Extract the [x, y] coordinate from the center of the cell holding the provided text.  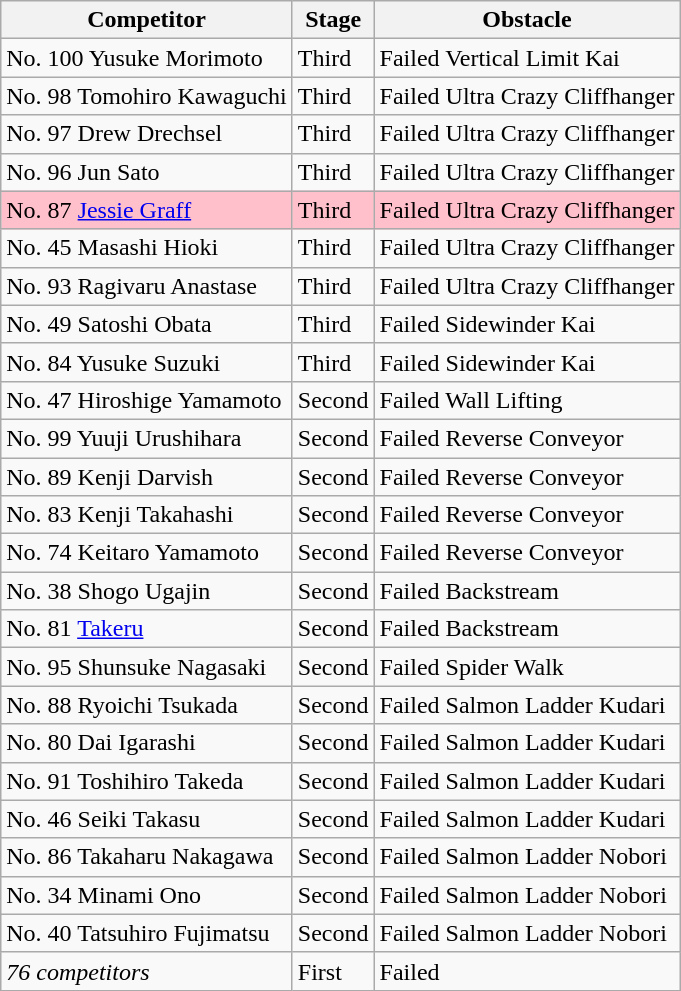
Failed Spider Walk [527, 667]
No. 99 Yuuji Urushihara [147, 438]
Stage [333, 20]
76 competitors [147, 971]
Competitor [147, 20]
No. 38 Shogo Ugajin [147, 591]
No. 89 Kenji Darvish [147, 477]
No. 83 Kenji Takahashi [147, 515]
No. 47 Hiroshige Yamamoto [147, 400]
First [333, 971]
Obstacle [527, 20]
No. 97 Drew Drechsel [147, 134]
No. 86 Takaharu Nakagawa [147, 857]
No. 100 Yusuke Morimoto [147, 58]
No. 81 Takeru [147, 629]
No. 80 Dai Igarashi [147, 743]
No. 91 Toshihiro Takeda [147, 781]
No. 93 Ragivaru Anastase [147, 286]
No. 84 Yusuke Suzuki [147, 362]
No. 34 Minami Ono [147, 895]
No. 49 Satoshi Obata [147, 324]
No. 45 Masashi Hioki [147, 248]
No. 74 Keitaro Yamamoto [147, 553]
No. 96 Jun Sato [147, 172]
No. 87 Jessie Graff [147, 210]
Failed Wall Lifting [527, 400]
No. 46 Seiki Takasu [147, 819]
Failed Vertical Limit Kai [527, 58]
Failed [527, 971]
No. 40 Tatsuhiro Fujimatsu [147, 933]
No. 98 Tomohiro Kawaguchi [147, 96]
No. 88 Ryoichi Tsukada [147, 705]
No. 95 Shunsuke Nagasaki [147, 667]
